Provide the (x, y) coordinate of the cell's center where the given text is located.  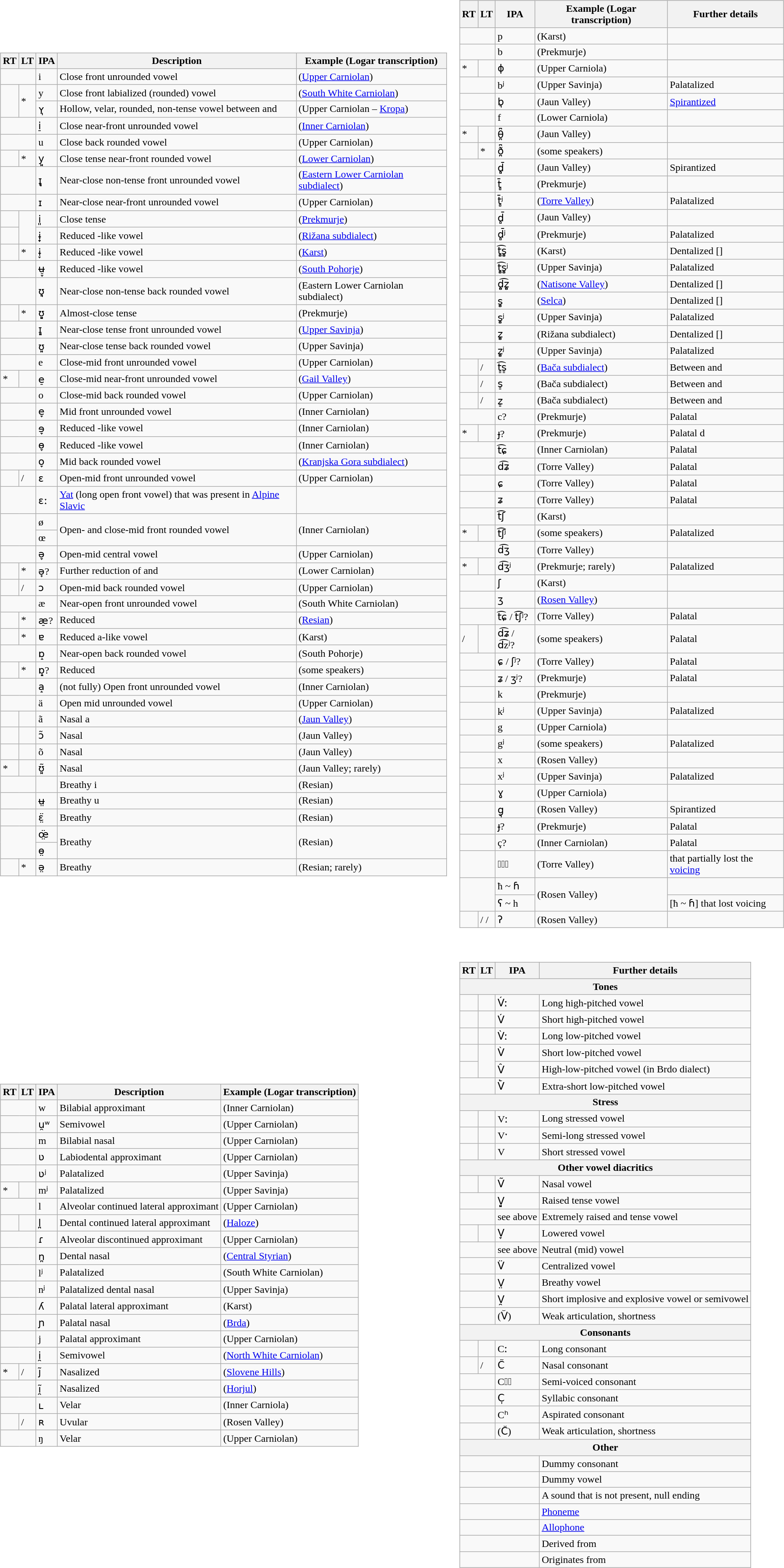
z̪̻ (515, 334)
Open-mid front unrounded vowel (177, 478)
œ (47, 538)
Cː (517, 1349)
Close tense (177, 219)
V̀ (517, 1053)
(Prekmurje; rarely) (601, 566)
V̤ (517, 1283)
o (47, 395)
Vˑ (517, 1136)
(Natisone Valley) (601, 284)
xʲ (515, 776)
e̞ (47, 411)
t͇͡s͇ (515, 367)
(Kranjska Gora subdialect) (371, 462)
ʊ̠͈̃ (47, 768)
Dental nasal (139, 1256)
i̠ (47, 126)
e (47, 363)
Phoneme (645, 1512)
k (515, 695)
ɛː (47, 500)
ŋ (47, 1438)
Bilabial approximant (139, 1108)
ʉ̤ (47, 801)
ɪ (47, 202)
ɒ̟̝? (47, 670)
i (47, 77)
Short implosive and explosive vowel or semivowel (645, 1299)
ɒ̝ (47, 653)
Allophone (645, 1528)
A sound that is not present, null ending (645, 1496)
o̞ (47, 462)
m (47, 1141)
V́ː (517, 1003)
Open-mid back rounded vowel (177, 588)
Centralized vowel (645, 1266)
t͡ɕ (515, 450)
ʏ͉ (47, 109)
l (47, 1207)
ʔ (515, 920)
Further reduction of and (177, 571)
t̪̻͡s̪̻ (515, 251)
(Inner Carniola) (289, 1405)
ɔ̃ (47, 735)
Dummy consonant (645, 1464)
Open-mid central vowel (177, 554)
Palatal lateral approximant (139, 1306)
f (515, 118)
ç? (515, 842)
Near-close near-front unrounded vowel (177, 202)
nʲ (47, 1289)
Short low-pitched vowel (645, 1053)
Near-open back rounded vowel (177, 653)
t͡ɕ / t͡ʃʲ? (515, 616)
kʲ (515, 711)
Close front unrounded vowel (177, 77)
Open mid unrounded vowel (177, 703)
(Brda) (289, 1323)
(Horjul) (289, 1389)
p (515, 36)
Aspirated consonant (645, 1414)
s͇ (515, 384)
d͡ʒ (515, 550)
mʲ (47, 1190)
g (515, 727)
ʋ (47, 1157)
Originates from (645, 1560)
Ṽ (517, 1184)
Vː (517, 1119)
Raised tense vowel (645, 1201)
Short stressed vowel (645, 1151)
Long stressed vowel (645, 1119)
Tones (605, 987)
a̝ (47, 687)
d̪̻͡z̪̻ (515, 284)
V̞ (517, 1234)
œ̤̈ (47, 834)
Near-open front unrounded vowel (177, 604)
ʊ̠͈ (47, 346)
ð̪͆ (515, 151)
Nasal consonant (645, 1365)
(Haloze) (289, 1223)
V̂ (517, 1069)
C̩ (517, 1398)
(C̆) (517, 1431)
(Resian; rarely) (371, 868)
ɸ (515, 68)
l̪ (47, 1223)
V̀ː (517, 1036)
ɵ̤ (47, 851)
Close back rounded vowel (177, 142)
ħ ~ ɦ (515, 886)
(Slovene Hills) (289, 1372)
Nasal a (177, 719)
ʕ ~ h (515, 903)
Labiodental approximant (139, 1157)
u (47, 142)
õ (47, 752)
ɾ (47, 1239)
Close tense near-front rounded vowel (177, 159)
Near-close non-tense front unrounded vowel (177, 180)
Lowered vowel (645, 1234)
Consonants (605, 1332)
ʀ (47, 1422)
Semi-long stressed vowel (645, 1136)
(North White Carniolan) (289, 1356)
ø (47, 522)
d̻̄ʲ (515, 234)
c? (515, 417)
ɪ̟͉ (47, 180)
Short high-pitched vowel (645, 1019)
V̯ (517, 1299)
Almost-close tense (177, 313)
i͈ (47, 219)
w (47, 1108)
V̆̀ (517, 1086)
Nasal vowel (645, 1184)
C̃ (517, 1365)
(Selca) (601, 301)
t̻̄ (515, 184)
ə̟? (47, 571)
ʑ / ʒʲ? (515, 678)
ə̞ (47, 554)
ɲ (47, 1323)
Derived from (645, 1544)
Uvular (139, 1422)
d͡ʒʲ (515, 566)
e̠ (47, 379)
Semi-voiced consonant (645, 1382)
ɨ̟̞ (47, 236)
Breathy i (177, 784)
(Jaun Valley; rarely) (371, 768)
t͡ʃʲ (515, 533)
Palatal nasal (139, 1323)
Palatal approximant (139, 1339)
V (517, 1151)
Close-mid back rounded vowel (177, 395)
Extra-short low-pitched vowel (645, 1086)
t͡ʃ (515, 517)
[ħ ~ ɦ] that lost voicing (726, 903)
(Gail Valley) (371, 379)
ʟ (47, 1405)
Reduced a-like vowel (177, 637)
y (47, 93)
ʑ (515, 500)
ɛ (47, 478)
(Lower Carniola) (601, 118)
Yat (long open front vowel) that was present in Alpine Slavic (177, 500)
ɨ̞ (47, 252)
(V̆) (517, 1316)
z̪̻ʲ (515, 351)
Extremely raised and tense vowel (645, 1217)
V́ (517, 1019)
u̯ʷ (47, 1124)
Open- and close-mid front rounded vowel (177, 530)
g͉ (515, 809)
Long low-pitched vowel (645, 1036)
æ̠? (47, 620)
(Central Styrian) (289, 1256)
j̃ (47, 1372)
Palatalized dental nasal (139, 1289)
ɔ (47, 588)
ʎ (47, 1306)
d͡ʑ / d͡zʲ? (515, 639)
C̥᪽ (517, 1382)
d͡ʑ (515, 467)
θ̪͆ (515, 134)
b (515, 52)
ə̤ (47, 868)
Close near-front unrounded vowel (177, 126)
Hollow, velar, rounded, non-tense vowel between and (177, 109)
ã (47, 719)
Neutral (mid) vowel (645, 1250)
Dummy vowel (645, 1480)
ɛ̤̈ (47, 817)
Other vowel diacritics (605, 1167)
that partially lost the voicing (726, 864)
n̪ (47, 1256)
x (515, 760)
Near-close tense back rounded vowel (177, 346)
Mid front unrounded vowel (177, 411)
æ (47, 604)
ɪ̟͈ (47, 330)
Close-mid near-front unrounded vowel (177, 379)
d̻̄ (515, 218)
Alveolar discontinued approximant (139, 1239)
t̻̄ʲ (515, 201)
j (47, 1339)
V̈ (517, 1266)
V̝͈ (517, 1201)
ɣ̥᪽ (515, 864)
ä (47, 703)
Syllabic consonant (645, 1398)
Bilabial nasal (139, 1141)
t̪̻͡s̪̻ʲ (515, 268)
ɐ (47, 637)
Cʰ (517, 1414)
(Upper Carniolan – Kropa) (371, 109)
Palatal d (726, 433)
ʊ̠͉ (47, 291)
ɵ̞ (47, 445)
lʲ (47, 1273)
Near-close tense front unrounded vowel (177, 330)
bʲ (515, 85)
ʉ̠̞ (47, 269)
ʃ (515, 583)
ʊ̠̝͈ (47, 313)
Close-mid front unrounded vowel (177, 363)
/ / (486, 920)
ɕ (515, 483)
ɕ / ʃʲ? (515, 662)
Breathy vowel (645, 1283)
Breathy u (177, 801)
Close front labialized (rounded) vowel (177, 93)
Mid back rounded vowel (177, 462)
s̪̻ (515, 301)
Near-close non-tense back rounded vowel (177, 291)
ĩ̯ (47, 1389)
Dental continued lateral approximant (139, 1223)
High-low-pitched vowel (in Brdo dialect) (645, 1069)
d̻͉̄ (515, 167)
ʒ (515, 600)
Stress (605, 1102)
gʲ (515, 743)
Other (605, 1447)
z͇ (515, 401)
ʋʲ (47, 1173)
ɣ (515, 793)
b͉ (515, 102)
Long consonant (645, 1349)
(not fully) Open front unrounded vowel (177, 687)
i̯ (47, 1356)
Long high-pitched vowel (645, 1003)
Alveolar continued lateral approximant (139, 1207)
s̪̻ʲ (515, 317)
y̠͈ (47, 159)
ɘ̞ (47, 428)
